Capture the cell that displays the provided text and extract its (X, Y) central coordinate. 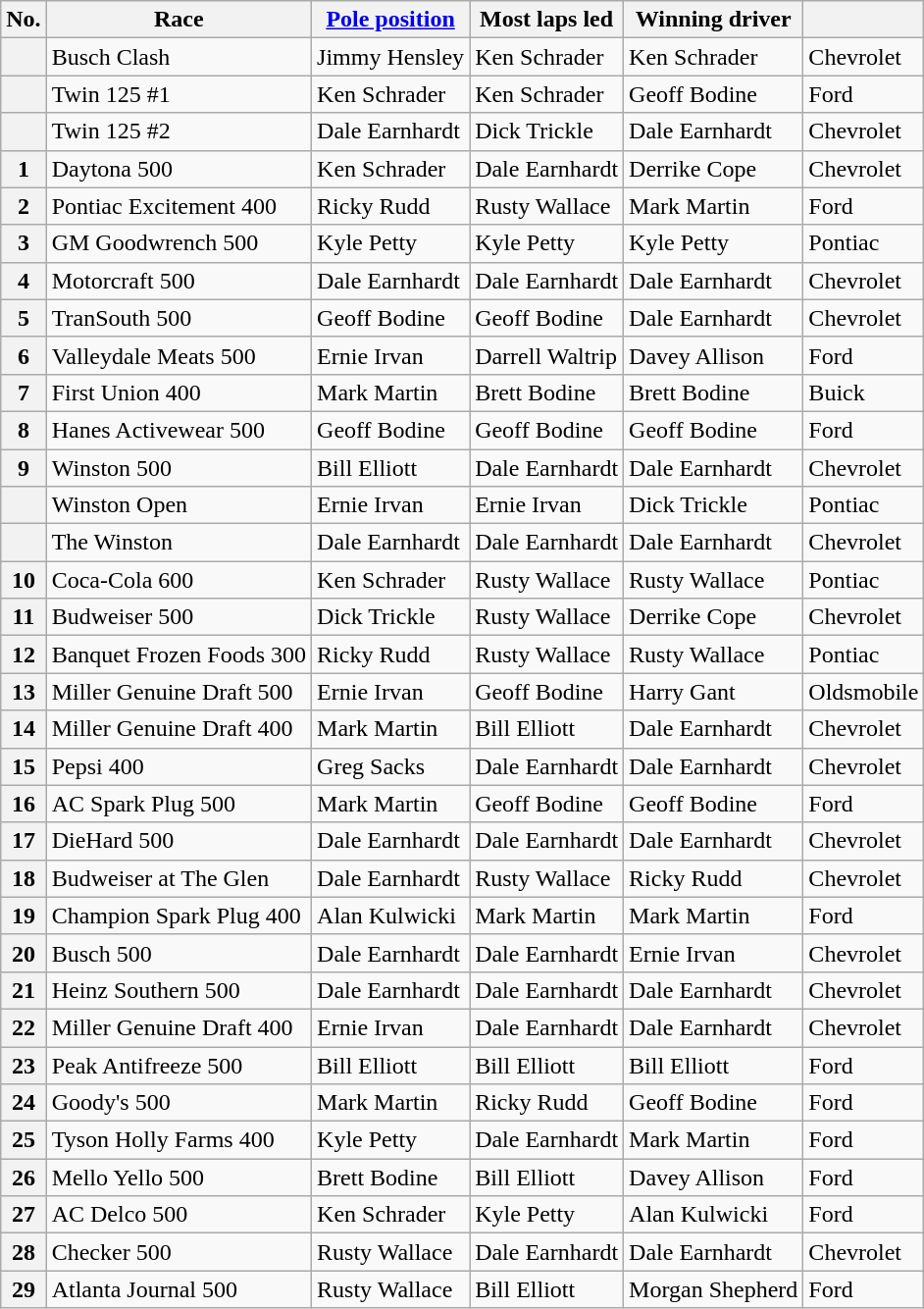
Motorcraft 500 (179, 281)
First Union 400 (179, 393)
6 (24, 355)
10 (24, 580)
Pontiac Excitement 400 (179, 206)
Race (179, 20)
Coca-Cola 600 (179, 580)
Atlanta Journal 500 (179, 1289)
DieHard 500 (179, 841)
26 (24, 1178)
7 (24, 393)
15 (24, 766)
Valleydale Meats 500 (179, 355)
25 (24, 1140)
17 (24, 841)
Goody's 500 (179, 1103)
Tyson Holly Farms 400 (179, 1140)
Buick (863, 393)
Peak Antifreeze 500 (179, 1065)
12 (24, 654)
5 (24, 318)
Banquet Frozen Foods 300 (179, 654)
The Winston (179, 543)
Mello Yello 500 (179, 1178)
Pepsi 400 (179, 766)
Winning driver (714, 20)
Jimmy Hensley (390, 57)
Busch 500 (179, 953)
Darrell Waltrip (547, 355)
Daytona 500 (179, 169)
Hanes Activewear 500 (179, 430)
Morgan Shepherd (714, 1289)
GM Goodwrench 500 (179, 243)
9 (24, 468)
24 (24, 1103)
Greg Sacks (390, 766)
16 (24, 804)
11 (24, 617)
13 (24, 692)
AC Delco 500 (179, 1215)
Checker 500 (179, 1252)
Busch Clash (179, 57)
27 (24, 1215)
Most laps led (547, 20)
TranSouth 500 (179, 318)
Harry Gant (714, 692)
4 (24, 281)
8 (24, 430)
Champion Spark Plug 400 (179, 916)
Heinz Southern 500 (179, 990)
3 (24, 243)
14 (24, 729)
Oldsmobile (863, 692)
23 (24, 1065)
28 (24, 1252)
19 (24, 916)
Winston 500 (179, 468)
20 (24, 953)
21 (24, 990)
Miller Genuine Draft 500 (179, 692)
Twin 125 #2 (179, 131)
29 (24, 1289)
Budweiser 500 (179, 617)
Budweiser at The Glen (179, 878)
AC Spark Plug 500 (179, 804)
2 (24, 206)
No. (24, 20)
Pole position (390, 20)
Winston Open (179, 505)
18 (24, 878)
Twin 125 #1 (179, 94)
1 (24, 169)
22 (24, 1027)
